Return the [X, Y] coordinate for the center point of the cell that contains the specified text.  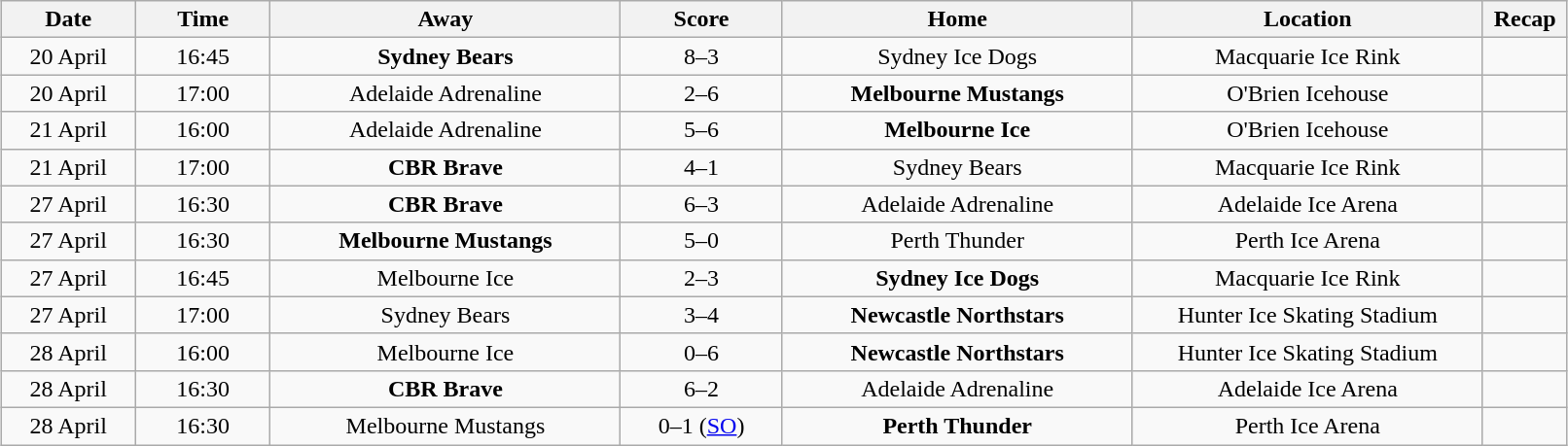
Score [701, 19]
2–3 [701, 278]
0–6 [701, 352]
2–6 [701, 93]
Location [1307, 19]
6–3 [701, 204]
4–1 [701, 167]
Home [957, 19]
Recap [1525, 19]
8–3 [701, 56]
Away [445, 19]
0–1 (SO) [701, 426]
Time [202, 19]
5–6 [701, 130]
3–4 [701, 315]
6–2 [701, 389]
Date [68, 19]
5–0 [701, 241]
